Scan for the cell matching the given text and deliver its [X, Y] coordinate at center. 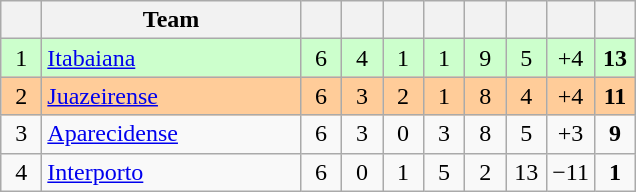
Interporto [172, 172]
Aparecidense [172, 134]
Itabaiana [172, 58]
Juazeirense [172, 96]
Team [172, 20]
11 [614, 96]
−11 [571, 172]
+3 [571, 134]
